Return the (x, y) coordinate for the center point of the cell that contains the specified text.  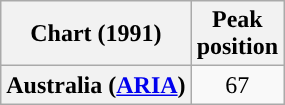
Peakposition (237, 34)
Australia (ARIA) (96, 85)
Chart (1991) (96, 34)
67 (237, 85)
